Extract the (X, Y) coordinate from the center of the cell holding the provided text.  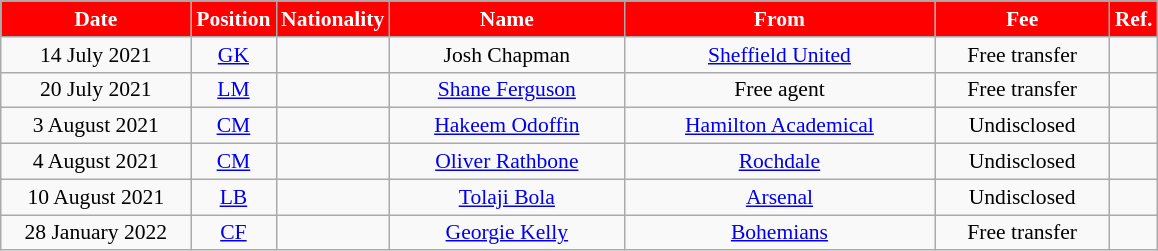
From (779, 19)
Rochdale (779, 162)
Georgie Kelly (506, 233)
LM (234, 90)
Hamilton Academical (779, 126)
3 August 2021 (96, 126)
Bohemians (779, 233)
14 July 2021 (96, 55)
20 July 2021 (96, 90)
Josh Chapman (506, 55)
Sheffield United (779, 55)
4 August 2021 (96, 162)
Tolaji Bola (506, 197)
GK (234, 55)
Arsenal (779, 197)
Nationality (332, 19)
10 August 2021 (96, 197)
Hakeem Odoffin (506, 126)
Ref. (1134, 19)
Date (96, 19)
Shane Ferguson (506, 90)
Oliver Rathbone (506, 162)
Fee (1022, 19)
Free agent (779, 90)
LB (234, 197)
Position (234, 19)
CF (234, 233)
Name (506, 19)
28 January 2022 (96, 233)
